Scan for the cell matching the given text and deliver its [X, Y] coordinate at center. 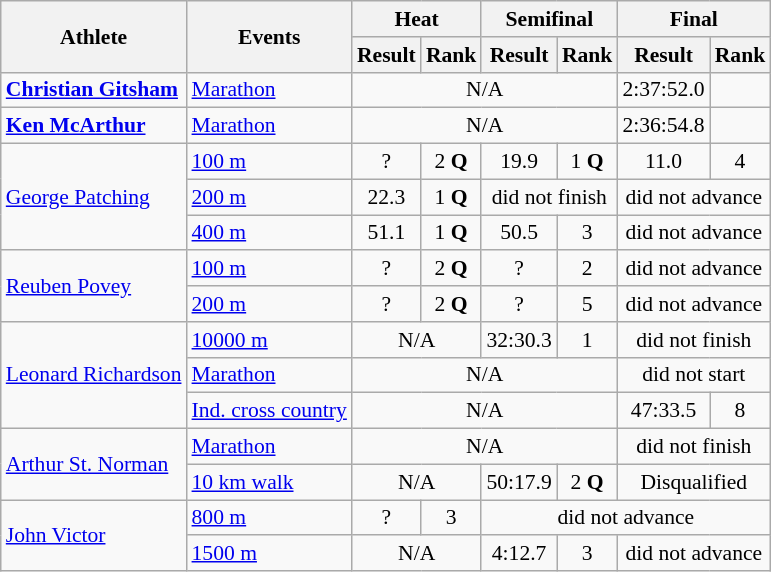
11.0 [663, 162]
Leonard Richardson [94, 376]
5 [588, 304]
800 m [270, 518]
Christian Gitsham [94, 90]
22.3 [386, 197]
Athlete [94, 36]
Reuben Povey [94, 286]
50:17.9 [518, 482]
2 [588, 269]
47:33.5 [663, 411]
did not start [694, 375]
Ken McArthur [94, 126]
Final [694, 19]
50.5 [518, 233]
19.9 [518, 162]
4:12.7 [518, 554]
51.1 [386, 233]
Arthur St. Norman [94, 464]
8 [740, 411]
10000 m [270, 340]
10 km walk [270, 482]
Events [270, 36]
Disqualified [694, 482]
2:36:54.8 [663, 126]
1500 m [270, 554]
400 m [270, 233]
4 [740, 162]
2:37:52.0 [663, 90]
Ind. cross country [270, 411]
Semifinal [549, 19]
32:30.3 [518, 340]
Heat [416, 19]
1 [588, 340]
John Victor [94, 536]
George Patching [94, 198]
